Search for the cell housing the specified text and yield its [x, y] center coordinate. 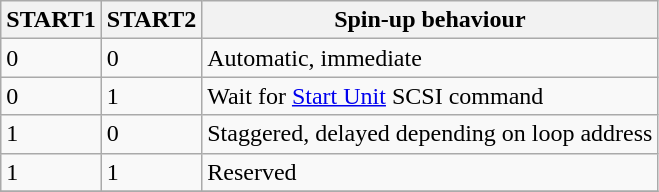
Wait for Start Unit SCSI command [430, 96]
START2 [151, 20]
Automatic, immediate [430, 58]
Spin-up behaviour [430, 20]
Reserved [430, 172]
START1 [51, 20]
Staggered, delayed depending on loop address [430, 134]
